Search for the cell housing the specified text and yield its (x, y) center coordinate. 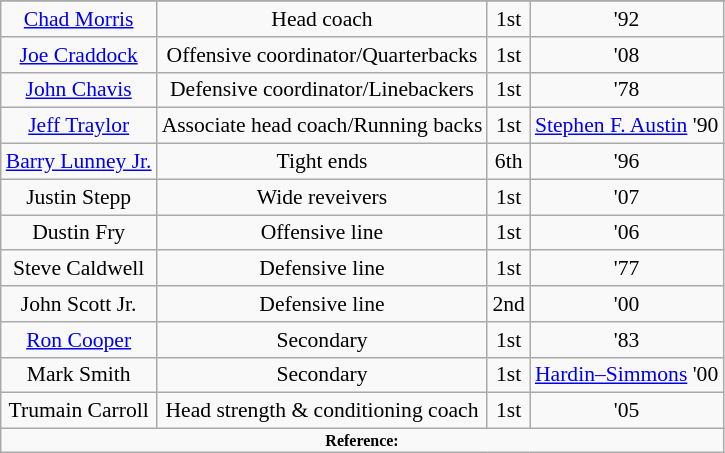
Jeff Traylor (79, 126)
Justin Stepp (79, 197)
Offensive coordinator/Quarterbacks (322, 55)
'78 (626, 90)
'77 (626, 269)
6th (508, 162)
Mark Smith (79, 375)
Hardin–Simmons '00 (626, 375)
'92 (626, 19)
John Scott Jr. (79, 304)
'83 (626, 340)
Stephen F. Austin '90 (626, 126)
Dustin Fry (79, 233)
'07 (626, 197)
Wide reveivers (322, 197)
Offensive line (322, 233)
Steve Caldwell (79, 269)
John Chavis (79, 90)
Barry Lunney Jr. (79, 162)
'00 (626, 304)
Defensive coordinator/Linebackers (322, 90)
'05 (626, 411)
'08 (626, 55)
Associate head coach/Running backs (322, 126)
Joe Craddock (79, 55)
Chad Morris (79, 19)
2nd (508, 304)
Tight ends (322, 162)
'06 (626, 233)
Head strength & conditioning coach (322, 411)
Ron Cooper (79, 340)
'96 (626, 162)
Head coach (322, 19)
Reference: (362, 441)
Trumain Carroll (79, 411)
